Return [X, Y] of the center of cell containing provided text 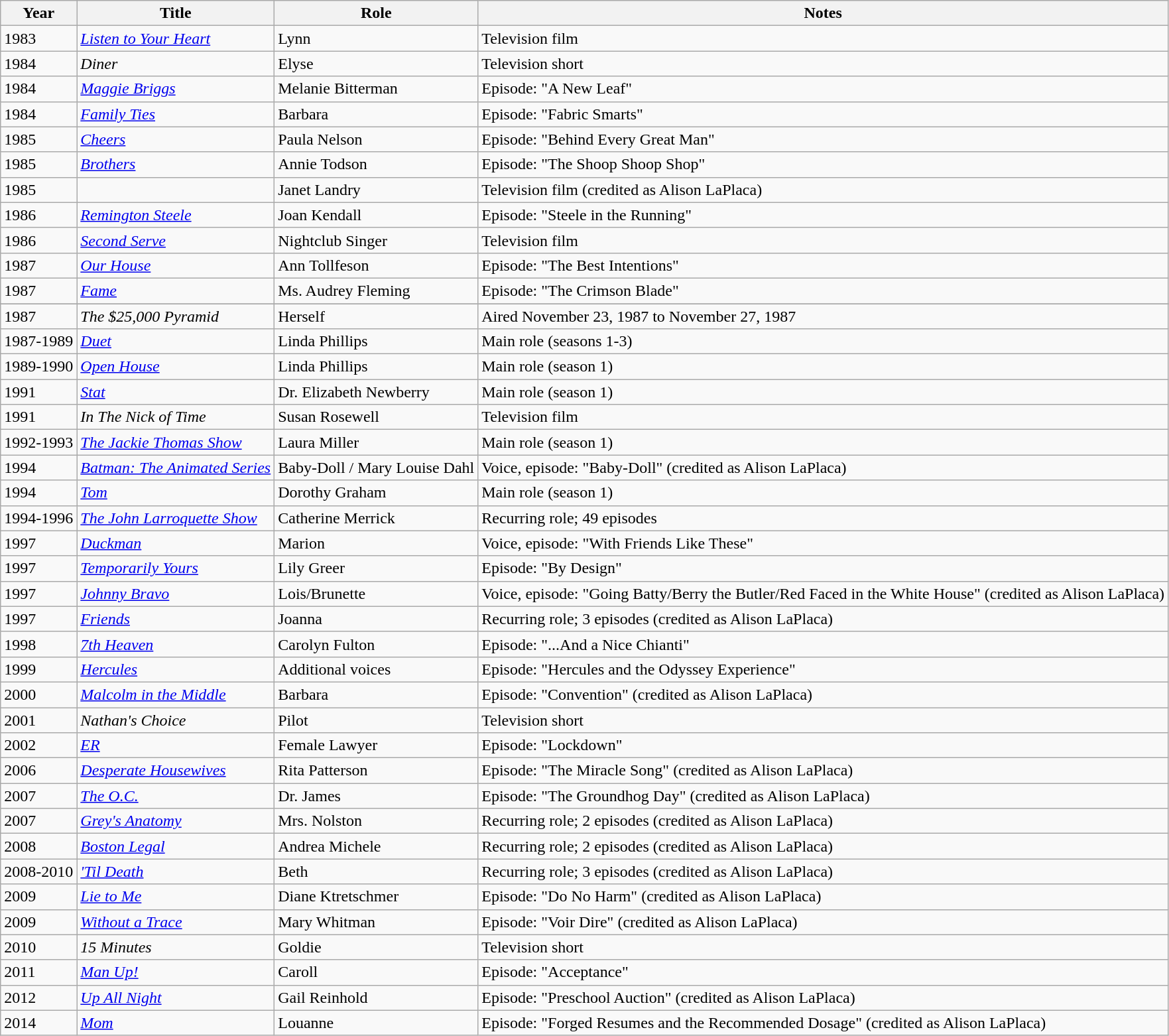
Pilot [377, 720]
Brothers [176, 164]
Main role (seasons 1-3) [824, 342]
2012 [38, 998]
2006 [38, 771]
Voice, episode: "With Friends Like These" [824, 543]
Cheers [176, 139]
Episode: "Hercules and the Odyssey Experience" [824, 669]
Caroll [377, 972]
Lie to Me [176, 897]
Catherine Merrick [377, 518]
Female Lawyer [377, 745]
Lois/Brunette [377, 594]
Janet Landry [377, 190]
Dorothy Graham [377, 493]
Episode: "Fabric Smarts" [824, 114]
Batman: The Animated Series [176, 468]
Annie Todson [377, 164]
Rita Patterson [377, 771]
1983 [38, 38]
7th Heaven [176, 644]
Episode: "The Best Intentions" [824, 265]
Episode: "The Miracle Song" (credited as Alison LaPlaca) [824, 771]
Television film (credited as Alison LaPlaca) [824, 190]
Episode: "Preschool Auction" (credited as Alison LaPlaca) [824, 998]
Notes [824, 13]
Recurring role; 49 episodes [824, 518]
2001 [38, 720]
Nightclub Singer [377, 240]
2010 [38, 947]
Episode: "Do No Harm" (credited as Alison LaPlaca) [824, 897]
Aired November 23, 1987 to November 27, 1987 [824, 316]
2002 [38, 745]
1992-1993 [38, 442]
2014 [38, 1023]
Role [377, 13]
Episode: "Behind Every Great Man" [824, 139]
Hercules [176, 669]
Family Ties [176, 114]
2008-2010 [38, 872]
Louanne [377, 1023]
Malcolm in the Middle [176, 694]
Elyse [377, 64]
Diner [176, 64]
Mom [176, 1023]
The Jackie Thomas Show [176, 442]
Herself [377, 316]
Tom [176, 493]
Ann Tollfeson [377, 265]
Dr. James [377, 796]
'Til Death [176, 872]
1999 [38, 669]
Open House [176, 367]
Mary Whitman [377, 922]
Johnny Bravo [176, 594]
2008 [38, 846]
2000 [38, 694]
Episode: "...And a Nice Chianti" [824, 644]
Episode: "A New Leaf" [824, 89]
Boston Legal [176, 846]
1989-1990 [38, 367]
Up All Night [176, 998]
Andrea Michele [377, 846]
Man Up! [176, 972]
The $25,000 Pyramid [176, 316]
Laura Miller [377, 442]
Lily Greer [377, 568]
In The Nick of Time [176, 417]
Episode: "Steele in the Running" [824, 215]
Lynn [377, 38]
2011 [38, 972]
Voice, episode: "Going Batty/Berry the Butler/Red Faced in the White House" (credited as Alison LaPlaca) [824, 594]
Second Serve [176, 240]
1987-1989 [38, 342]
Carolyn Fulton [377, 644]
Melanie Bitterman [377, 89]
Grey's Anatomy [176, 821]
Duckman [176, 543]
Maggie Briggs [176, 89]
The O.C. [176, 796]
Episode: "Forged Resumes and the Recommended Dosage" (credited as Alison LaPlaca) [824, 1023]
Episode: "Acceptance" [824, 972]
Voice, episode: "Baby-Doll" (credited as Alison LaPlaca) [824, 468]
15 Minutes [176, 947]
Dr. Elizabeth Newberry [377, 392]
Duet [176, 342]
Diane Ktretschmer [377, 897]
Year [38, 13]
ER [176, 745]
Paula Nelson [377, 139]
Desperate Housewives [176, 771]
Joanna [377, 619]
Beth [377, 872]
Goldie [377, 947]
Temporarily Yours [176, 568]
The John Larroquette Show [176, 518]
Stat [176, 392]
Joan Kendall [377, 215]
Mrs. Nolston [377, 821]
Marion [377, 543]
Episode: "The Shoop Shoop Shop" [824, 164]
1998 [38, 644]
Our House [176, 265]
Remington Steele [176, 215]
Nathan's Choice [176, 720]
Ms. Audrey Fleming [377, 291]
Fame [176, 291]
Episode: "Voir Dire" (credited as Alison LaPlaca) [824, 922]
1994-1996 [38, 518]
Episode: "The Crimson Blade" [824, 291]
Title [176, 13]
Episode: "Lockdown" [824, 745]
Listen to Your Heart [176, 38]
Friends [176, 619]
Gail Reinhold [377, 998]
Episode: "Convention" (credited as Alison LaPlaca) [824, 694]
Episode: "By Design" [824, 568]
Susan Rosewell [377, 417]
Additional voices [377, 669]
Episode: "The Groundhog Day" (credited as Alison LaPlaca) [824, 796]
Without a Trace [176, 922]
Baby-Doll / Mary Louise Dahl [377, 468]
